Search for the cell housing the specified text and yield its [x, y] center coordinate. 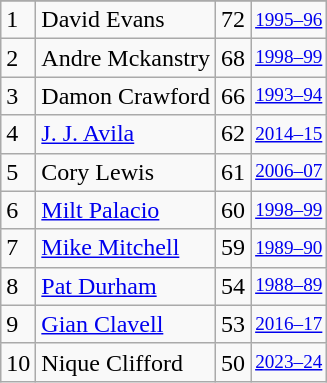
Cory Lewis [126, 172]
1989–90 [289, 248]
Gian Clavell [126, 324]
Mike Mitchell [126, 248]
68 [234, 58]
60 [234, 210]
Pat Durham [126, 286]
8 [18, 286]
Damon Crawford [126, 96]
David Evans [126, 20]
1988–89 [289, 286]
Andre Mckanstry [126, 58]
59 [234, 248]
Milt Palacio [126, 210]
2006–07 [289, 172]
4 [18, 134]
61 [234, 172]
53 [234, 324]
2023–24 [289, 362]
72 [234, 20]
50 [234, 362]
6 [18, 210]
9 [18, 324]
2014–15 [289, 134]
54 [234, 286]
1995–96 [289, 20]
66 [234, 96]
10 [18, 362]
1 [18, 20]
1993–94 [289, 96]
Nique Clifford [126, 362]
2 [18, 58]
3 [18, 96]
2016–17 [289, 324]
5 [18, 172]
J. J. Avila [126, 134]
62 [234, 134]
7 [18, 248]
